For the text-containing cell, return its midpoint in [X, Y] coordinate format. 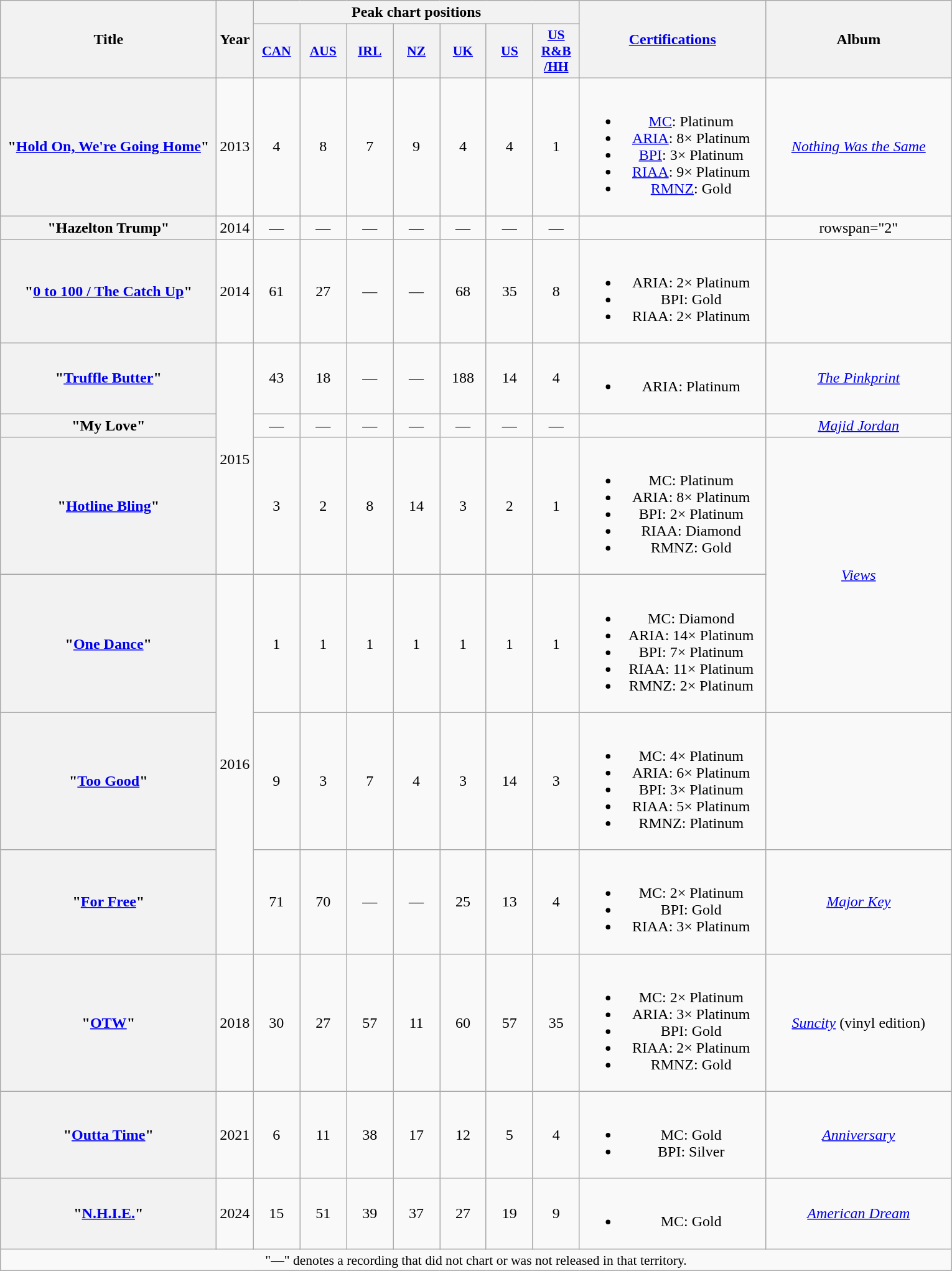
60 [463, 1023]
25 [463, 902]
CAN [276, 51]
ARIA: Platinum [672, 378]
"N.H.I.E." [108, 1213]
2015 [235, 459]
5 [509, 1135]
"0 to 100 / The Catch Up" [108, 291]
6 [276, 1135]
NZ [417, 51]
UK [463, 51]
"Outta Time" [108, 1135]
"Hazelton Trump" [108, 227]
19 [509, 1213]
Year [235, 40]
Anniversary [859, 1135]
68 [463, 291]
MC: GoldBPI: Silver [672, 1135]
"My Love" [108, 426]
Certifications [672, 40]
Nothing Was the Same [859, 147]
"For Free" [108, 902]
Majid Jordan [859, 426]
61 [276, 291]
18 [324, 378]
"Truffle Butter" [108, 378]
"OTW" [108, 1023]
2024 [235, 1213]
Album [859, 40]
2021 [235, 1135]
"Hotline Bling" [108, 506]
13 [509, 902]
"Too Good" [108, 781]
MC: 4× PlatinumARIA: 6× PlatinumBPI: 3× PlatinumRIAA: 5× PlatinumRMNZ: Platinum [672, 781]
37 [417, 1213]
MC: PlatinumARIA: 8× PlatinumBPI: 2× PlatinumRIAA: DiamondRMNZ: Gold [672, 506]
AUS [324, 51]
USR&B/HH [556, 51]
Views [859, 575]
2016 [235, 764]
17 [417, 1135]
MC: DiamondARIA: 14× PlatinumBPI: 7× PlatinumRIAA: 11× PlatinumRMNZ: 2× Platinum [672, 643]
"One Dance" [108, 643]
Suncity (vinyl edition) [859, 1023]
"Hold On, We're Going Home" [108, 147]
12 [463, 1135]
30 [276, 1023]
188 [463, 378]
The Pinkprint [859, 378]
38 [370, 1135]
Peak chart positions [416, 12]
MC: 2× PlatinumARIA: 3× PlatinumBPI: GoldRIAA: 2× PlatinumRMNZ: Gold [672, 1023]
MC: Gold [672, 1213]
American Dream [859, 1213]
2013 [235, 147]
15 [276, 1213]
43 [276, 378]
ARIA: 2× PlatinumBPI: GoldRIAA: 2× Platinum [672, 291]
51 [324, 1213]
MC: PlatinumARIA: 8× PlatinumBPI: 3× PlatinumRIAA: 9× PlatinumRMNZ: Gold [672, 147]
2018 [235, 1023]
"—" denotes a recording that did not chart or was not released in that territory. [477, 1260]
39 [370, 1213]
US [509, 51]
MC: 2× PlatinumBPI: GoldRIAA: 3× Platinum [672, 902]
rowspan="2" [859, 227]
71 [276, 902]
Title [108, 40]
70 [324, 902]
Major Key [859, 902]
IRL [370, 51]
